Find where the given text appears and provide that cell's center as [X, Y] coordinate. 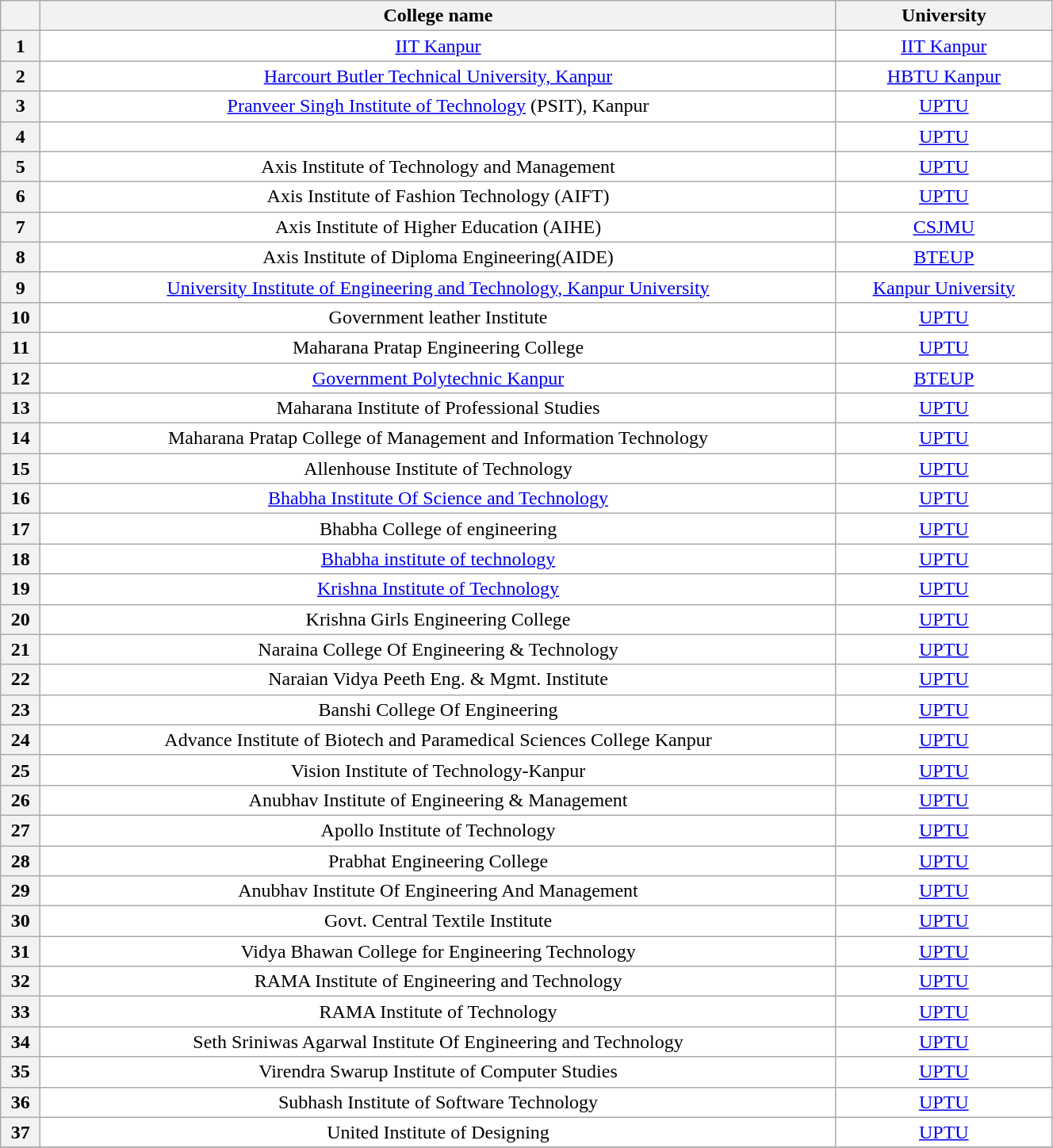
United Institute of Designing [438, 1132]
RAMA Institute of Engineering and Technology [438, 982]
33 [21, 1012]
Banshi College Of Engineering [438, 710]
CSJMU [944, 227]
30 [21, 921]
Naraina College Of Engineering & Technology [438, 649]
Bhabha institute of technology [438, 559]
Govt. Central Textile Institute [438, 921]
3 [21, 106]
Pranveer Singh Institute of Technology (PSIT), Kanpur [438, 106]
Vidya Bhawan College for Engineering Technology [438, 951]
Krishna Girls Engineering College [438, 619]
Maharana Pratap Engineering College [438, 347]
4 [21, 136]
20 [21, 619]
22 [21, 679]
RAMA Institute of Technology [438, 1012]
34 [21, 1042]
9 [21, 287]
32 [21, 982]
Naraian Vidya Peeth Eng. & Mgmt. Institute [438, 679]
Krishna Institute of Technology [438, 589]
21 [21, 649]
Harcourt Butler Technical University, Kanpur [438, 76]
6 [21, 197]
College name [438, 16]
7 [21, 227]
1 [21, 46]
Anubhav Institute Of Engineering And Management [438, 891]
26 [21, 800]
Maharana Pratap College of Management and Information Technology [438, 438]
Seth Sriniwas Agarwal Institute Of Engineering and Technology [438, 1042]
2 [21, 76]
18 [21, 559]
Maharana Institute of Professional Studies [438, 408]
11 [21, 347]
Axis Institute of Fashion Technology (AIFT) [438, 197]
36 [21, 1102]
HBTU Kanpur [944, 76]
Anubhav Institute of Engineering & Management [438, 800]
Advance Institute of Biotech and Paramedical Sciences College Kanpur [438, 740]
Government leather Institute [438, 317]
Bhabha Institute Of Science and Technology [438, 499]
31 [21, 951]
37 [21, 1132]
13 [21, 408]
14 [21, 438]
Subhash Institute of Software Technology [438, 1102]
Axis Institute of Technology and Management [438, 166]
Allenhouse Institute of Technology [438, 469]
19 [21, 589]
Axis Institute of Higher Education (AIHE) [438, 227]
University Institute of Engineering and Technology, Kanpur University [438, 287]
8 [21, 257]
Vision Institute of Technology-Kanpur [438, 770]
Bhabha College of engineering [438, 529]
25 [21, 770]
University [944, 16]
Kanpur University [944, 287]
10 [21, 317]
23 [21, 710]
15 [21, 469]
12 [21, 378]
29 [21, 891]
Prabhat Engineering College [438, 860]
Apollo Institute of Technology [438, 830]
28 [21, 860]
Axis Institute of Diploma Engineering(AIDE) [438, 257]
Virendra Swarup Institute of Computer Studies [438, 1072]
Government Polytechnic Kanpur [438, 378]
24 [21, 740]
5 [21, 166]
27 [21, 830]
16 [21, 499]
17 [21, 529]
35 [21, 1072]
